Search for the cell housing the specified text and yield its [x, y] center coordinate. 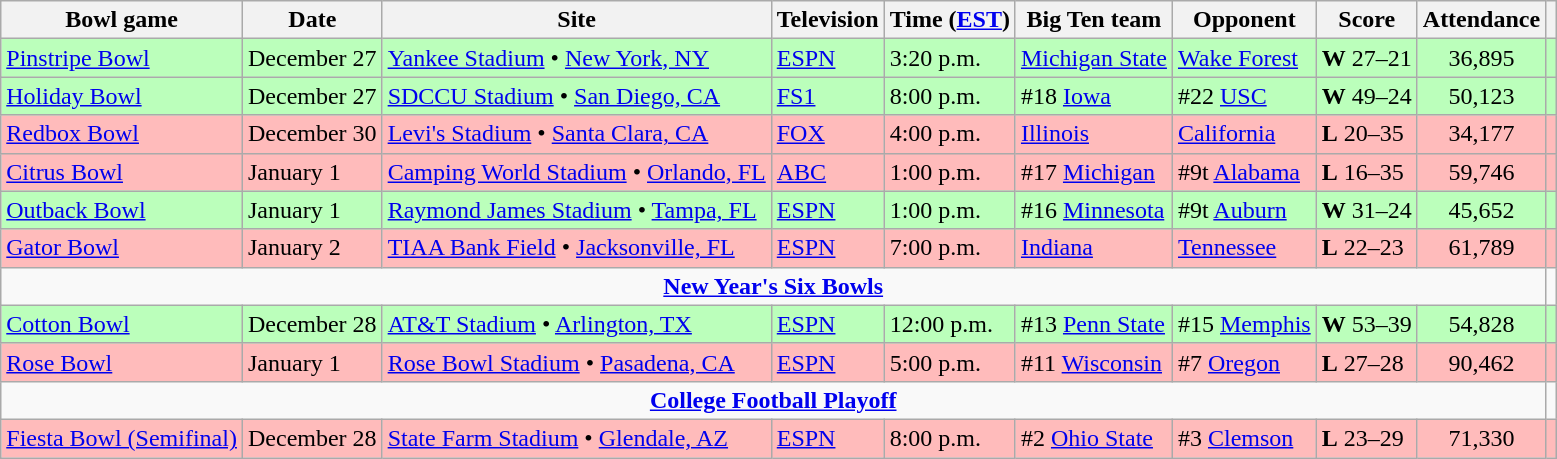
W 27–21 [1366, 58]
TIAA Bank Field • Jacksonville, FL [576, 248]
L 22–23 [1366, 248]
Indiana [1094, 248]
#7 Oregon [1244, 362]
54,828 [1481, 324]
Date [312, 20]
Gator Bowl [122, 248]
90,462 [1481, 362]
L 16–35 [1366, 172]
Site [576, 20]
12:00 p.m. [950, 324]
L 23–29 [1366, 438]
61,789 [1481, 248]
Raymond James Stadium • Tampa, FL [576, 210]
Big Ten team [1094, 20]
Yankee Stadium • New York, NY [576, 58]
AT&T Stadium • Arlington, TX [576, 324]
Pinstripe Bowl [122, 58]
Rose Bowl Stadium • Pasadena, CA [576, 362]
Television [828, 20]
College Football Playoff [774, 400]
W 49–24 [1366, 96]
Score [1366, 20]
#2 Ohio State [1094, 438]
W 31–24 [1366, 210]
SDCCU Stadium • San Diego, CA [576, 96]
5:00 p.m. [950, 362]
Illinois [1094, 134]
#22 USC [1244, 96]
Tennessee [1244, 248]
#18 Iowa [1094, 96]
Michigan State [1094, 58]
Outback Bowl [122, 210]
Holiday Bowl [122, 96]
Time (EST) [950, 20]
3:20 p.m. [950, 58]
Levi's Stadium • Santa Clara, CA [576, 134]
Camping World Stadium • Orlando, FL [576, 172]
7:00 p.m. [950, 248]
71,330 [1481, 438]
W 53–39 [1366, 324]
#13 Penn State [1094, 324]
FOX [828, 134]
December 30 [312, 134]
Bowl game [122, 20]
L 20–35 [1366, 134]
Cotton Bowl [122, 324]
4:00 p.m. [950, 134]
Citrus Bowl [122, 172]
#17 Michigan [1094, 172]
#16 Minnesota [1094, 210]
Attendance [1481, 20]
50,123 [1481, 96]
State Farm Stadium • Glendale, AZ [576, 438]
45,652 [1481, 210]
Wake Forest [1244, 58]
California [1244, 134]
Opponent [1244, 20]
#15 Memphis [1244, 324]
59,746 [1481, 172]
Redbox Bowl [122, 134]
January 2 [312, 248]
#3 Clemson [1244, 438]
34,177 [1481, 134]
#9t Alabama [1244, 172]
FS1 [828, 96]
Fiesta Bowl (Semifinal) [122, 438]
#11 Wisconsin [1094, 362]
36,895 [1481, 58]
L 27–28 [1366, 362]
New Year's Six Bowls [774, 286]
#9t Auburn [1244, 210]
Rose Bowl [122, 362]
ABC [828, 172]
